Return (X, Y) of the center of cell containing provided text 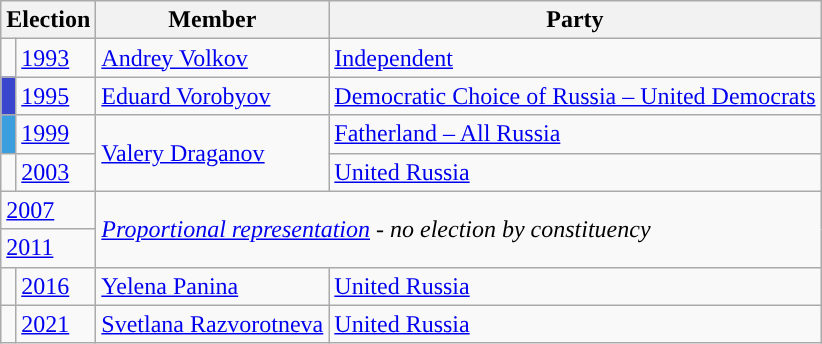
2007 (48, 210)
2011 (48, 248)
Democratic Choice of Russia – United Democrats (575, 96)
2003 (56, 172)
Eduard Vorobyov (212, 96)
Election (48, 20)
Svetlana Razvorotneva (212, 324)
Proportional representation - no election by constituency (458, 229)
Member (212, 20)
2021 (56, 324)
Party (575, 20)
1999 (56, 134)
Valery Draganov (212, 153)
Yelena Panina (212, 286)
Independent (575, 58)
1993 (56, 58)
Andrey Volkov (212, 58)
1995 (56, 96)
Fatherland – All Russia (575, 134)
2016 (56, 286)
